Output the (X, Y) coordinate of the center of the cell containing the given text.  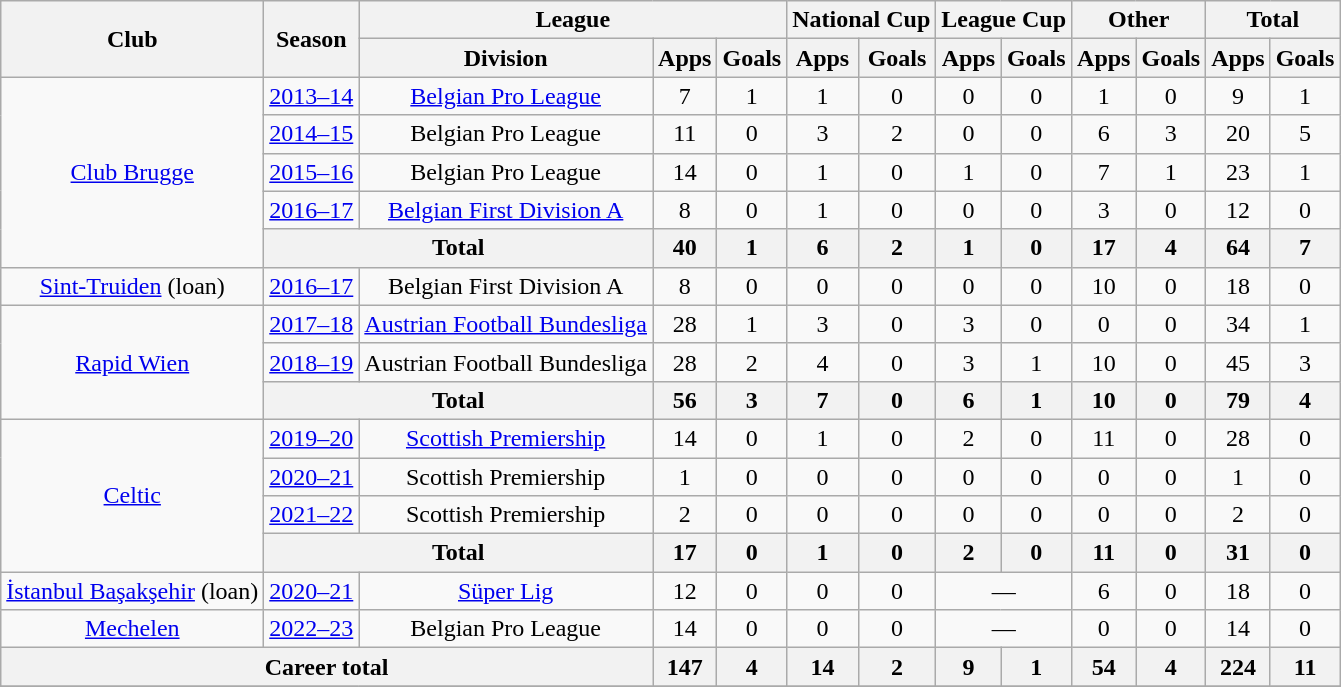
5 (1305, 134)
64 (1238, 248)
Sint-Truiden (loan) (132, 286)
League (573, 20)
2013–14 (312, 96)
34 (1238, 324)
2022–23 (312, 629)
Other (1139, 20)
Club Brugge (132, 172)
Career total (327, 667)
Rapid Wien (132, 362)
Division (506, 58)
45 (1238, 362)
Season (312, 39)
2014–15 (312, 134)
Mechelen (132, 629)
National Cup (862, 20)
Süper Lig (506, 591)
31 (1238, 553)
2019–20 (312, 438)
İstanbul Başakşehir (loan) (132, 591)
2015–16 (312, 172)
2018–19 (312, 362)
224 (1238, 667)
147 (685, 667)
79 (1238, 400)
54 (1104, 667)
40 (685, 248)
Club (132, 39)
23 (1238, 172)
Celtic (132, 495)
20 (1238, 134)
2017–18 (312, 324)
League Cup (1004, 20)
56 (685, 400)
2021–22 (312, 515)
